Provide the [x, y] coordinate of the cell's center where the given text is located.  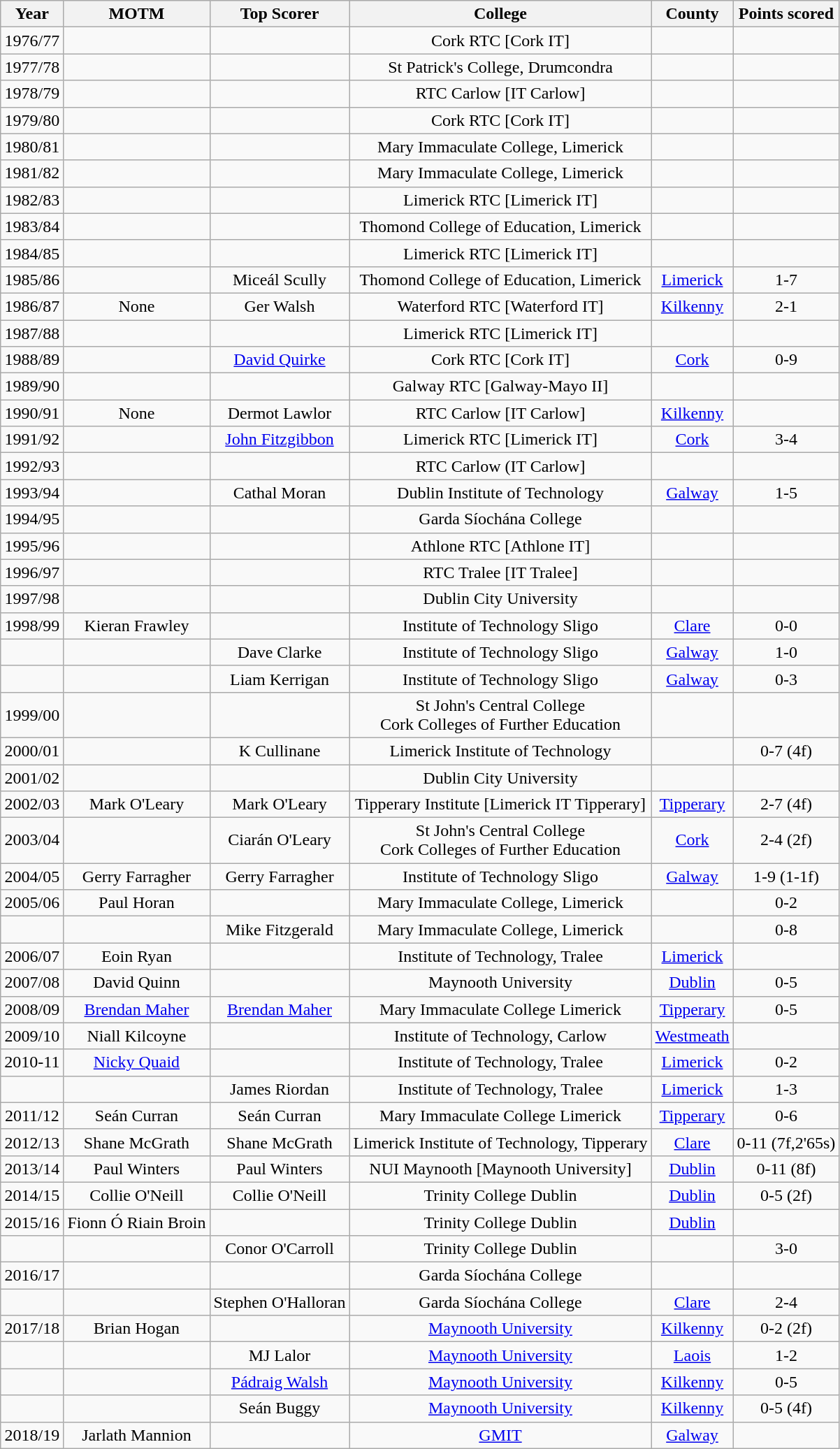
MJ Lalor [280, 1355]
1-0 [786, 652]
GMIT [500, 1435]
2-4 [786, 1302]
1999/00 [32, 714]
2016/17 [32, 1276]
1983/84 [32, 226]
2004/05 [32, 877]
Ciarán O'Leary [280, 840]
Dublin Institute of Technology [500, 493]
2015/16 [32, 1223]
0-7 (4f) [786, 751]
2017/18 [32, 1329]
1982/83 [32, 200]
1980/81 [32, 147]
Limerick Institute of Technology [500, 751]
1995/96 [32, 546]
1987/88 [32, 333]
2-1 [786, 306]
1985/86 [32, 280]
0-5 (2f) [786, 1195]
Stephen O'Halloran [280, 1302]
1981/82 [32, 173]
1-3 [786, 1089]
K Cullinane [280, 751]
Waterford RTC [Waterford IT] [500, 306]
1998/99 [32, 626]
Athlone RTC [Athlone IT] [500, 546]
0-8 [786, 930]
2009/10 [32, 1036]
1976/77 [32, 41]
Points scored [786, 14]
Fionn Ó Riain Broin [137, 1223]
College [500, 14]
0-11 (8f) [786, 1169]
1989/90 [32, 387]
John Fitzgibbon [280, 440]
2-7 (4f) [786, 805]
2011/12 [32, 1116]
Conor O'Carroll [280, 1249]
2013/14 [32, 1169]
2002/03 [32, 805]
3-0 [786, 1249]
1-7 [786, 280]
2012/13 [32, 1142]
David Quirke [280, 360]
1-2 [786, 1355]
1986/87 [32, 306]
Laois [692, 1355]
2006/07 [32, 956]
0-6 [786, 1116]
1978/79 [32, 94]
Kieran Frawley [137, 626]
1997/98 [32, 599]
Pádraig Walsh [280, 1382]
2008/09 [32, 1009]
2-4 (2f) [786, 840]
2010-11 [32, 1062]
James Riordan [280, 1089]
0-9 [786, 360]
1-9 (1-1f) [786, 877]
Ger Walsh [280, 306]
1994/95 [32, 519]
Nicky Quaid [137, 1062]
Top Scorer [280, 14]
Mike Fitzgerald [280, 930]
RTC Carlow (IT Carlow] [500, 466]
1984/85 [32, 253]
Institute of Technology, Carlow [500, 1036]
Niall Kilcoyne [137, 1036]
2000/01 [32, 751]
RTC Tralee [IT Tralee] [500, 572]
MOTM [137, 14]
2007/08 [32, 983]
Cathal Moran [280, 493]
Eoin Ryan [137, 956]
Miceál Scully [280, 280]
1991/92 [32, 440]
Brian Hogan [137, 1329]
1990/91 [32, 413]
0-5 (4f) [786, 1408]
2018/19 [32, 1435]
0-3 [786, 679]
1992/93 [32, 466]
St Patrick's College, Drumcondra [500, 67]
1988/89 [32, 360]
2005/06 [32, 903]
Year [32, 14]
1979/80 [32, 120]
David Quinn [137, 983]
Seán Buggy [280, 1408]
0-11 (7f,2'65s) [786, 1142]
Tipperary Institute [Limerick IT Tipperary] [500, 805]
2001/02 [32, 778]
Westmeath [692, 1036]
0-0 [786, 626]
0-2 (2f) [786, 1329]
County [692, 14]
Paul Horan [137, 903]
Limerick Institute of Technology, Tipperary [500, 1142]
3-4 [786, 440]
Jarlath Mannion [137, 1435]
NUI Maynooth [Maynooth University] [500, 1169]
1996/97 [32, 572]
2003/04 [32, 840]
2014/15 [32, 1195]
Liam Kerrigan [280, 679]
Dermot Lawlor [280, 413]
1977/78 [32, 67]
Galway RTC [Galway-Mayo II] [500, 387]
Dave Clarke [280, 652]
1-5 [786, 493]
1993/94 [32, 493]
